For the text-containing cell, return its midpoint in [x, y] coordinate format. 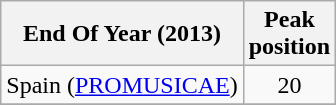
End Of Year (2013) [122, 34]
Spain (PROMUSICAE) [122, 85]
20 [289, 85]
Peakposition [289, 34]
